Search for the cell housing the specified text and yield its [X, Y] center coordinate. 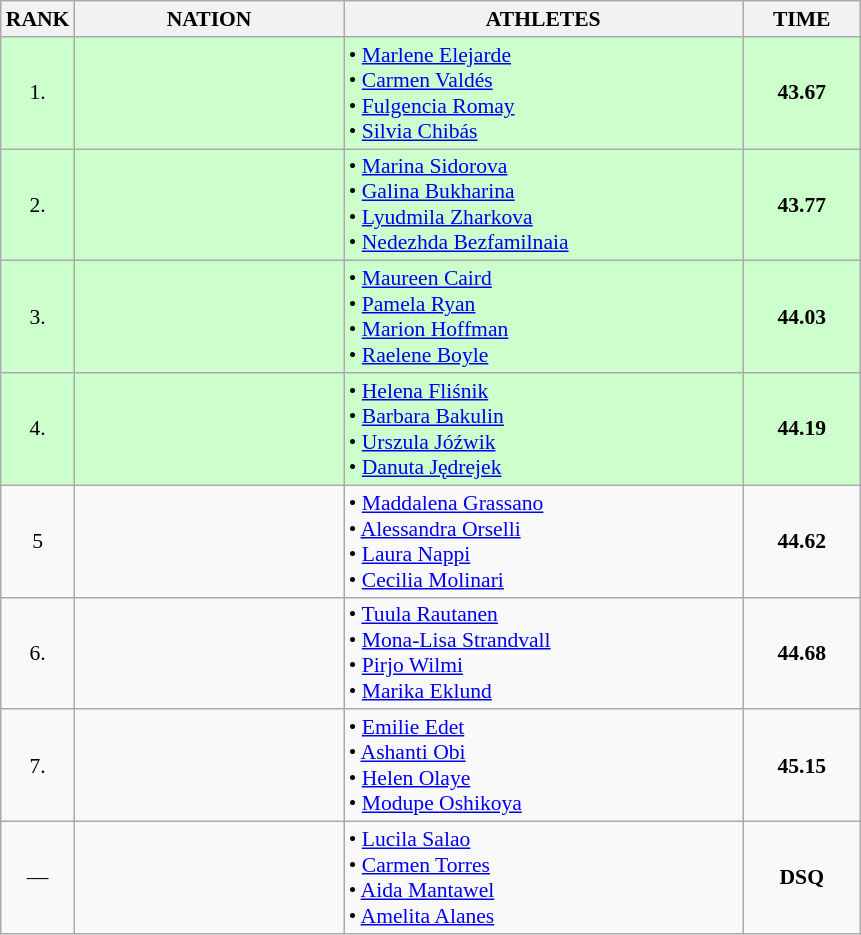
• Helena Fliśnik• Barbara Bakulin• Urszula Jóźwik• Danuta Jędrejek [544, 429]
43.67 [802, 93]
44.19 [802, 429]
2. [38, 205]
• Emilie Edet• Ashanti Obi• Helen Olaye• Modupe Oshikoya [544, 766]
43.77 [802, 205]
ATHLETES [544, 19]
• Lucila Salao• Carmen Torres• Aida Mantawel• Amelita Alanes [544, 878]
3. [38, 317]
• Maureen Caird• Pamela Ryan • Marion Hoffman• Raelene Boyle [544, 317]
• Tuula Rautanen• Mona-Lisa Strandvall• Pirjo Wilmi• Marika Eklund [544, 653]
NATION [208, 19]
1. [38, 93]
TIME [802, 19]
• Marina Sidorova• Galina Bukharina• Lyudmila Zharkova• Nedezhda Bezfamilnaia [544, 205]
44.68 [802, 653]
• Maddalena Grassano• Alessandra Orselli• Laura Nappi• Cecilia Molinari [544, 541]
7. [38, 766]
5 [38, 541]
DSQ [802, 878]
• Marlene Elejarde• Carmen Valdés• Fulgencia Romay• Silvia Chibás [544, 93]
44.03 [802, 317]
44.62 [802, 541]
6. [38, 653]
RANK [38, 19]
4. [38, 429]
— [38, 878]
45.15 [802, 766]
